Extract the [x, y] coordinate from the center of the cell holding the provided text.  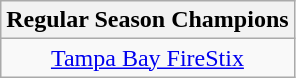
Tampa Bay FireStix [148, 58]
Regular Season Champions [148, 20]
